Locate the cell with the specified text and output its (X, Y) center coordinate. 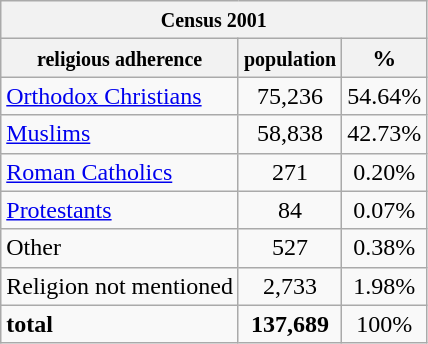
58,838 (290, 134)
Roman Catholics (120, 172)
527 (290, 248)
42.73% (384, 134)
2,733 (290, 286)
54.64% (384, 96)
total (120, 324)
271 (290, 172)
0.07% (384, 210)
Orthodox Christians (120, 96)
100% (384, 324)
Other (120, 248)
population (290, 58)
0.20% (384, 172)
% (384, 58)
Protestants (120, 210)
religious adherence (120, 58)
84 (290, 210)
Muslims (120, 134)
1.98% (384, 286)
75,236 (290, 96)
Religion not mentioned (120, 286)
Census 2001 (214, 20)
137,689 (290, 324)
0.38% (384, 248)
